Scan for the cell matching the given text and deliver its [x, y] coordinate at center. 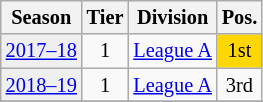
2018–19 [42, 85]
Pos. [240, 17]
Tier [106, 17]
1st [240, 51]
2017–18 [42, 51]
Season [42, 17]
Division [172, 17]
3rd [240, 85]
